Pinpoint the cell where the given text exists, returning its (x, y) midpoint coordinate. 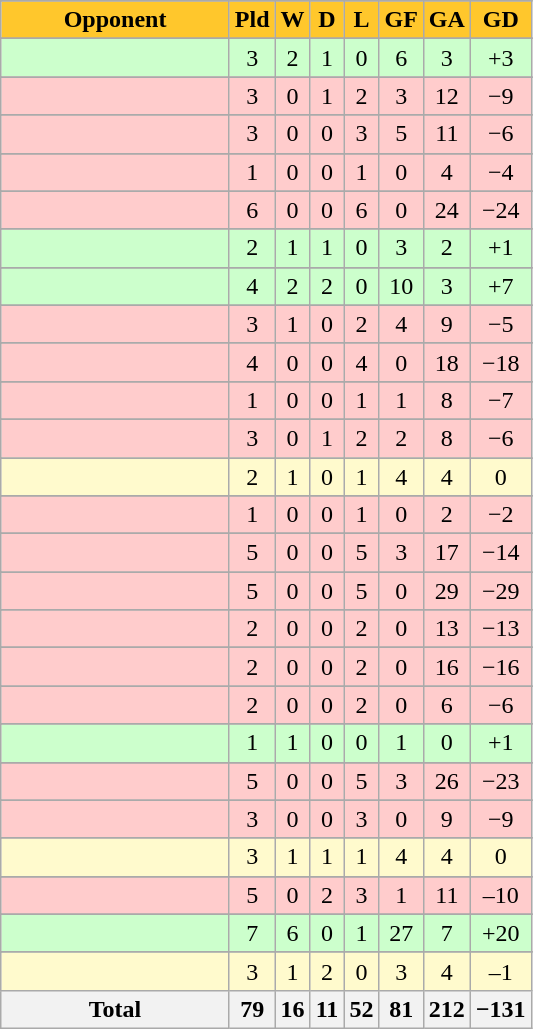
GA (446, 20)
24 (446, 210)
−131 (500, 1009)
−14 (500, 553)
–10 (500, 895)
Opponent (116, 20)
81 (401, 1009)
−16 (500, 667)
−7 (500, 400)
−18 (500, 362)
−4 (500, 172)
29 (446, 591)
17 (446, 553)
−29 (500, 591)
+3 (500, 58)
−5 (500, 324)
−2 (500, 515)
13 (446, 629)
12 (446, 96)
D (327, 20)
Pld (252, 20)
−24 (500, 210)
27 (401, 933)
212 (446, 1009)
26 (446, 781)
GD (500, 20)
+20 (500, 933)
–1 (500, 971)
Total (116, 1009)
18 (446, 362)
52 (362, 1009)
−23 (500, 781)
10 (401, 286)
GF (401, 20)
79 (252, 1009)
L (362, 20)
+7 (500, 286)
−13 (500, 629)
W (292, 20)
